For the text-containing cell, return its midpoint in [x, y] coordinate format. 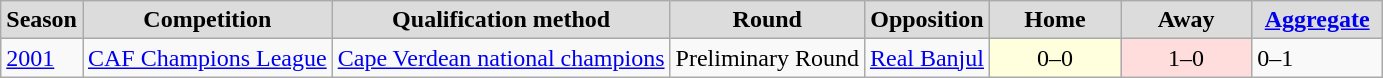
0–1 [1318, 58]
CAF Champions League [207, 58]
Competition [207, 20]
Preliminary Round [767, 58]
Aggregate [1318, 20]
Cape Verdean national champions [501, 58]
Home [1054, 20]
Season [42, 20]
1–0 [1186, 58]
Away [1186, 20]
2001 [42, 58]
Real Banjul [926, 58]
Qualification method [501, 20]
Round [767, 20]
0–0 [1054, 58]
Opposition [926, 20]
